Output the [X, Y] coordinate of the center of the cell containing the given text.  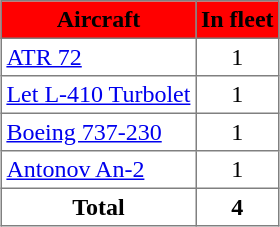
Antonov An-2 [98, 170]
Aircraft [98, 20]
ATR 72 [98, 57]
Let L-410 Turbolet [98, 95]
4 [238, 207]
In fleet [238, 20]
Total [98, 207]
Boeing 737-230 [98, 132]
